Extract the (x, y) coordinate from the center of the cell holding the provided text.  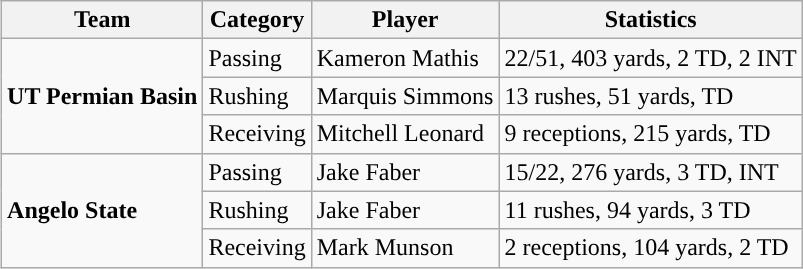
9 receptions, 215 yards, TD (650, 134)
UT Permian Basin (102, 96)
Marquis Simmons (405, 96)
Player (405, 20)
Team (102, 20)
Statistics (650, 20)
Kameron Mathis (405, 58)
22/51, 403 yards, 2 TD, 2 INT (650, 58)
11 rushes, 94 yards, 3 TD (650, 210)
Category (257, 20)
Angelo State (102, 210)
13 rushes, 51 yards, TD (650, 96)
2 receptions, 104 yards, 2 TD (650, 248)
Mark Munson (405, 248)
15/22, 276 yards, 3 TD, INT (650, 172)
Mitchell Leonard (405, 134)
